Output the (x, y) coordinate of the center of the cell containing the given text.  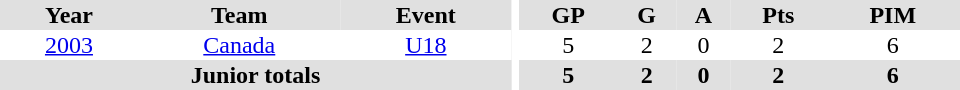
A (704, 15)
Team (240, 15)
Junior totals (256, 75)
G (646, 15)
Canada (240, 45)
Year (69, 15)
Pts (778, 15)
Event (426, 15)
GP (568, 15)
U18 (426, 45)
PIM (893, 15)
2003 (69, 45)
